Return the [x, y] coordinate for the center point of the cell that contains the specified text.  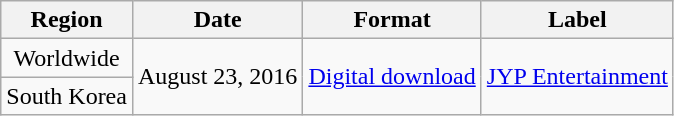
JYP Entertainment [577, 77]
Date [217, 20]
August 23, 2016 [217, 77]
Digital download [392, 77]
Region [67, 20]
Worldwide [67, 58]
Format [392, 20]
South Korea [67, 96]
Label [577, 20]
